From the cell containing the given text, extract its center point as (x, y) coordinate. 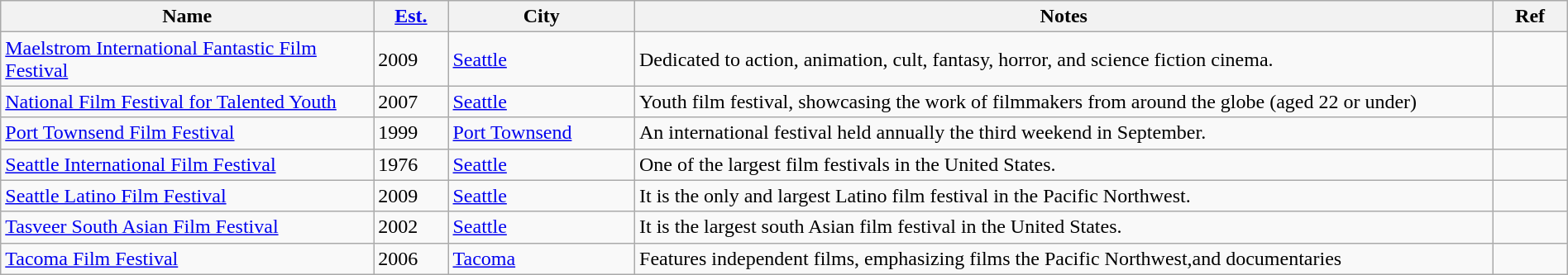
Seattle International Film Festival (187, 164)
Est. (411, 17)
Tasveer South Asian Film Festival (187, 227)
Port Townsend Film Festival (187, 133)
Tacoma (542, 258)
Ref (1530, 17)
Notes (1064, 17)
It is the largest south Asian film festival in the United States. (1064, 227)
1999 (411, 133)
Youth film festival, showcasing the work of filmmakers from around the globe (aged 22 or under) (1064, 102)
It is the only and largest Latino film festival in the Pacific Northwest. (1064, 196)
2006 (411, 258)
Dedicated to action, animation, cult, fantasy, horror, and science fiction cinema. (1064, 59)
Tacoma Film Festival (187, 258)
Maelstrom International Fantastic Film Festival (187, 59)
Features independent films, emphasizing films the Pacific Northwest,and documentaries (1064, 258)
2002 (411, 227)
Port Townsend (542, 133)
An international festival held annually the third weekend in September. (1064, 133)
One of the largest film festivals in the United States. (1064, 164)
Name (187, 17)
1976 (411, 164)
City (542, 17)
National Film Festival for Talented Youth (187, 102)
2007 (411, 102)
Seattle Latino Film Festival (187, 196)
